Identify which cell holds the provided text, then report its [x, y] central coordinate. 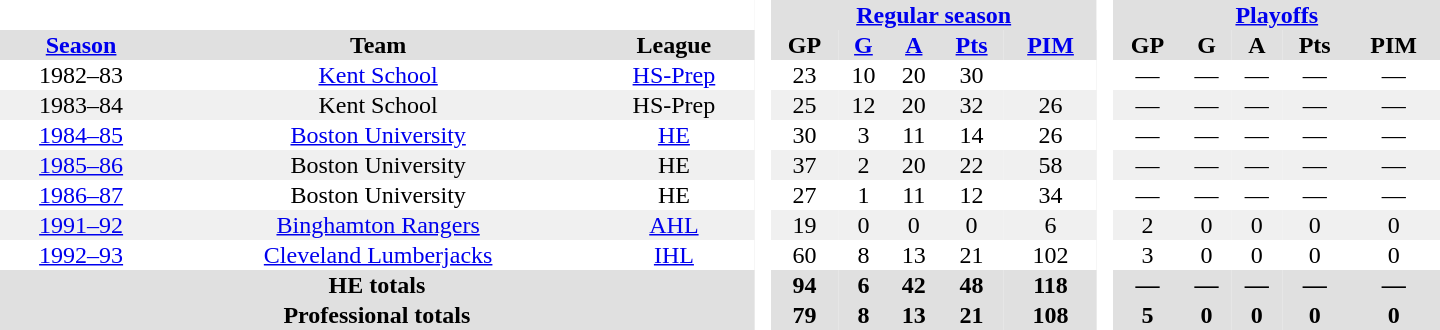
32 [972, 105]
34 [1050, 195]
102 [1050, 255]
22 [972, 165]
19 [805, 225]
Cleveland Lumberjacks [378, 255]
1982–83 [81, 75]
27 [805, 195]
94 [805, 285]
1986–87 [81, 195]
HE totals [377, 285]
23 [805, 75]
Professional totals [377, 315]
42 [914, 285]
118 [1050, 285]
79 [805, 315]
37 [805, 165]
1992–93 [81, 255]
25 [805, 105]
IHL [674, 255]
Team [378, 45]
1984–85 [81, 135]
60 [805, 255]
Season [81, 45]
10 [863, 75]
48 [972, 285]
5 [1148, 315]
Playoffs [1277, 15]
58 [1050, 165]
108 [1050, 315]
1 [863, 195]
1991–92 [81, 225]
1985–86 [81, 165]
Regular season [934, 15]
Binghamton Rangers [378, 225]
League [674, 45]
AHL [674, 225]
1983–84 [81, 105]
14 [972, 135]
